Search for the cell housing the specified text and yield its [X, Y] center coordinate. 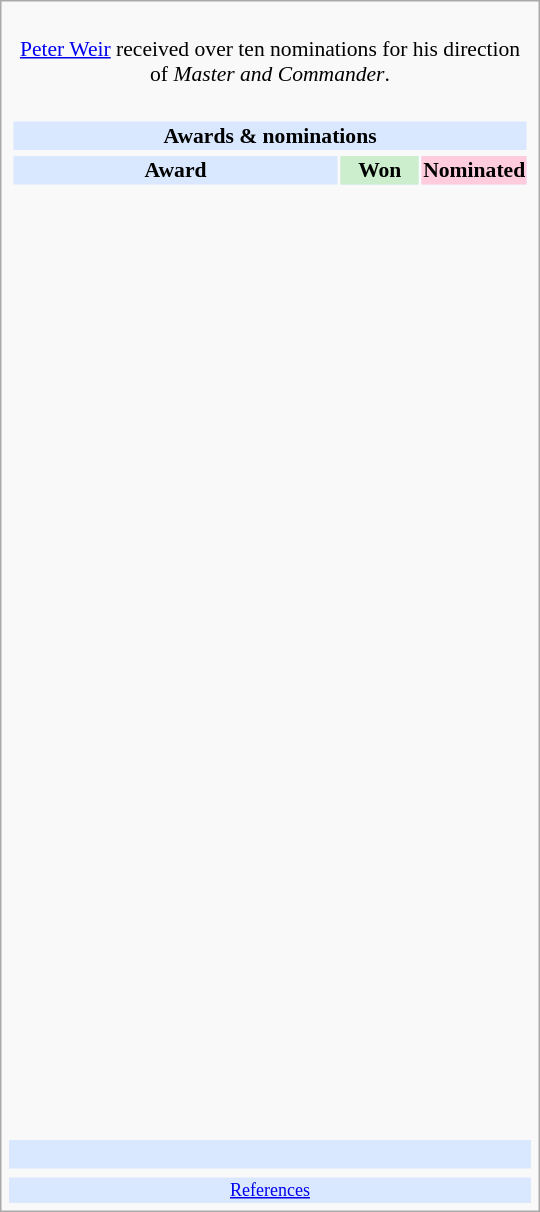
Awards & nominations Award Won Nominated [270, 614]
Won [380, 170]
Award [175, 170]
Peter Weir received over ten nominations for his direction of Master and Commander. [270, 49]
References [270, 1190]
Awards & nominations [270, 135]
Nominated [474, 170]
